Determine the (x, y) coordinate at the center of the cell enclosing the given text.  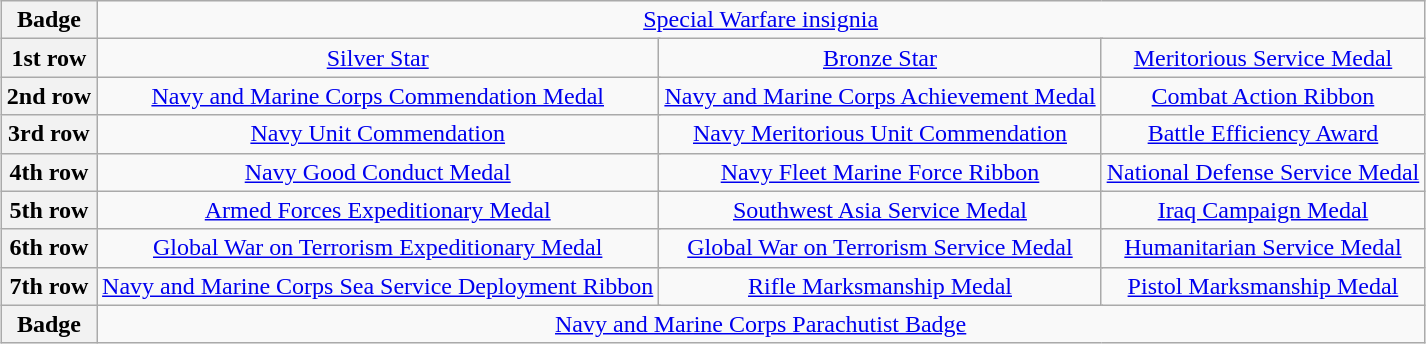
Navy and Marine Corps Achievement Medal (880, 96)
Rifle Marksmanship Medal (880, 286)
Iraq Campaign Medal (1263, 210)
Navy and Marine Corps Parachutist Badge (761, 324)
Meritorious Service Medal (1263, 58)
Navy Fleet Marine Force Ribbon (880, 172)
1st row (48, 58)
Special Warfare insignia (761, 20)
7th row (48, 286)
3rd row (48, 134)
National Defense Service Medal (1263, 172)
4th row (48, 172)
2nd row (48, 96)
Navy Unit Commendation (378, 134)
Humanitarian Service Medal (1263, 248)
Armed Forces Expeditionary Medal (378, 210)
6th row (48, 248)
Global War on Terrorism Service Medal (880, 248)
Bronze Star (880, 58)
Combat Action Ribbon (1263, 96)
5th row (48, 210)
Silver Star (378, 58)
Battle Efficiency Award (1263, 134)
Navy and Marine Corps Sea Service Deployment Ribbon (378, 286)
Global War on Terrorism Expeditionary Medal (378, 248)
Southwest Asia Service Medal (880, 210)
Navy Meritorious Unit Commendation (880, 134)
Navy and Marine Corps Commendation Medal (378, 96)
Pistol Marksmanship Medal (1263, 286)
Navy Good Conduct Medal (378, 172)
